From the cell containing the given text, extract its center point as [X, Y] coordinate. 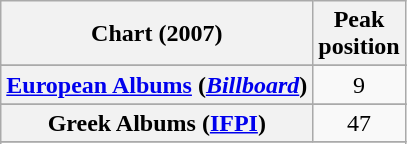
9 [359, 85]
47 [359, 123]
Peakposition [359, 34]
Greek Albums (IFPI) [157, 123]
European Albums (Billboard) [157, 85]
Chart (2007) [157, 34]
